Determine the (X, Y) coordinate at the center of the cell enclosing the given text.  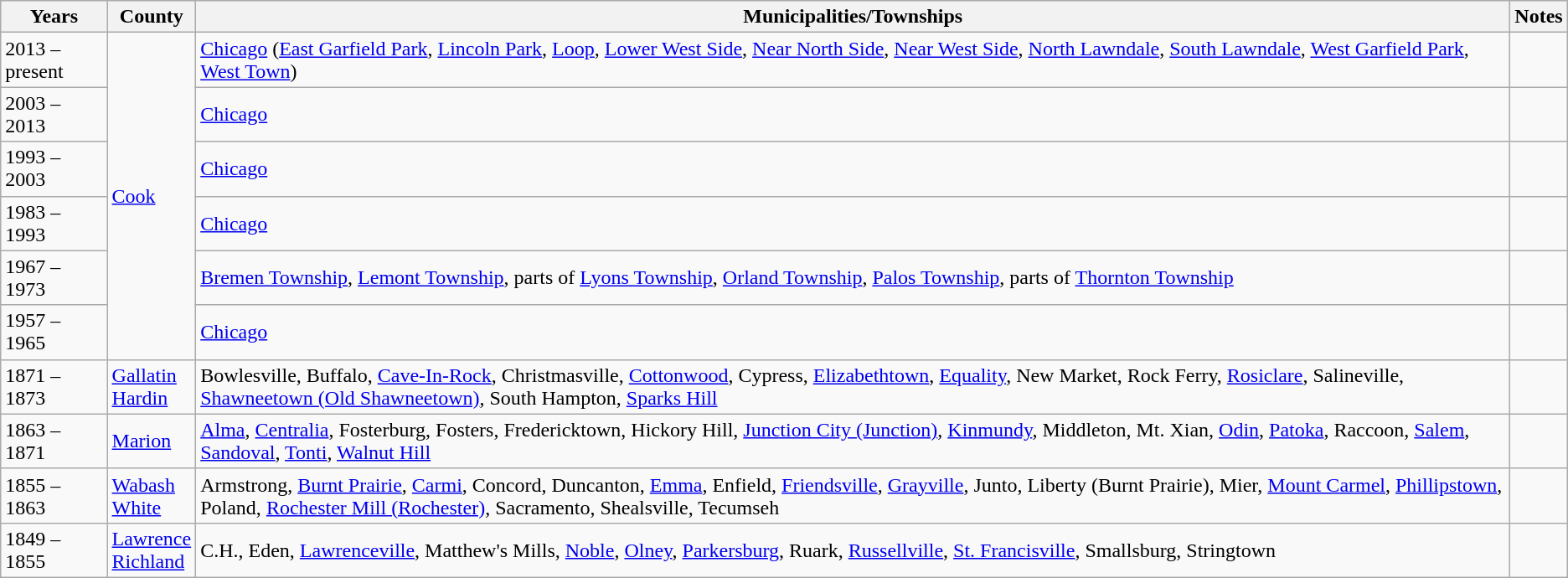
LawrenceRichland (152, 550)
1871 – 1873 (54, 387)
WabashWhite (152, 496)
1967 – 1973 (54, 278)
1993 – 2003 (54, 169)
1957 – 1965 (54, 332)
1855 – 1863 (54, 496)
Notes (1539, 17)
Marion (152, 441)
Municipalities/Townships (853, 17)
1863 – 1871 (54, 441)
1983 – 1993 (54, 223)
County (152, 17)
GallatinHardin (152, 387)
Bremen Township, Lemont Township, parts of Lyons Township, Orland Township, Palos Township, parts of Thornton Township (853, 278)
Cook (152, 196)
Years (54, 17)
1849 – 1855 (54, 550)
2013 – present (54, 60)
2003 – 2013 (54, 114)
C.H., Eden, Lawrenceville, Matthew's Mills, Noble, Olney, Parkersburg, Ruark, Russellville, St. Francisville, Smallsburg, Stringtown (853, 550)
